Find where the given text appears and provide that cell's center as (X, Y) coordinate. 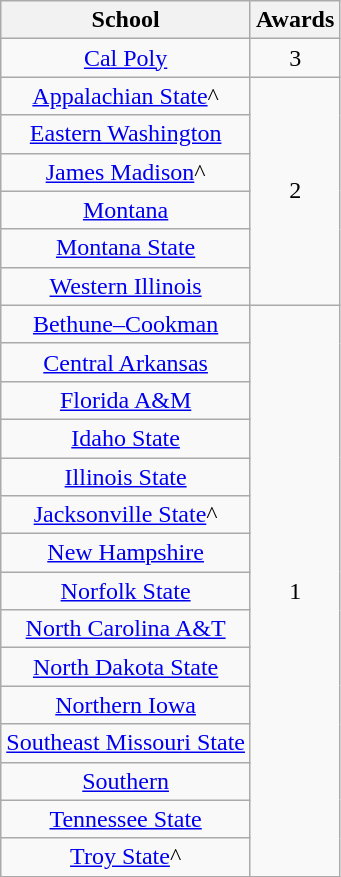
Montana (126, 210)
Awards (294, 20)
2 (294, 191)
James Madison^ (126, 172)
North Dakota State (126, 667)
New Hampshire (126, 553)
Western Illinois (126, 286)
Idaho State (126, 438)
Jacksonville State^ (126, 515)
Southeast Missouri State (126, 743)
Montana State (126, 248)
Florida A&M (126, 400)
Eastern Washington (126, 134)
Appalachian State^ (126, 96)
Illinois State (126, 477)
Norfolk State (126, 591)
Troy State^ (126, 857)
1 (294, 590)
School (126, 20)
Northern Iowa (126, 705)
Southern (126, 781)
Central Arkansas (126, 362)
3 (294, 58)
North Carolina A&T (126, 629)
Tennessee State (126, 819)
Cal Poly (126, 58)
Bethune–Cookman (126, 324)
